Identify which cell holds the provided text, then report its (x, y) central coordinate. 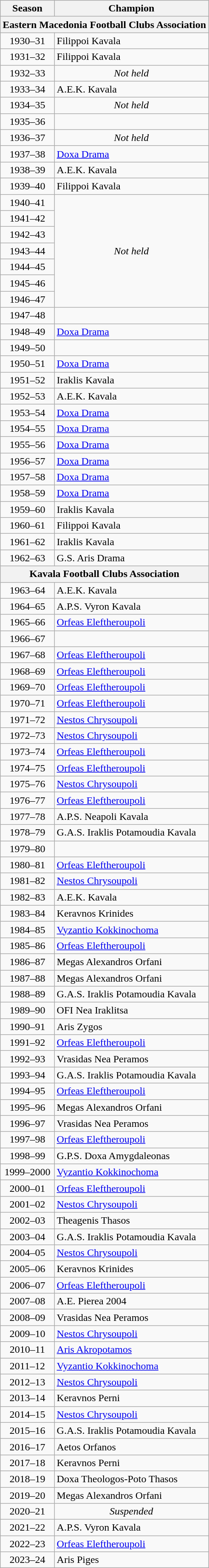
2022–23 (27, 1544)
1944–45 (27, 267)
2005–06 (27, 1269)
1990–91 (27, 1027)
1970–71 (27, 703)
1974–75 (27, 768)
1949–50 (27, 348)
1979–80 (27, 849)
2013–14 (27, 1398)
1989–90 (27, 1011)
1950–51 (27, 364)
G.P.S. Doxa Amygdaleonas (131, 1156)
1937–38 (27, 154)
1968–69 (27, 671)
1940–41 (27, 203)
1935–36 (27, 121)
1964–65 (27, 606)
2020–21 (27, 1512)
1973–74 (27, 752)
1939–40 (27, 186)
1972–73 (27, 736)
2010–11 (27, 1350)
1941–42 (27, 219)
1959–60 (27, 510)
1963–64 (27, 590)
1947–48 (27, 315)
1988–89 (27, 994)
1931–32 (27, 57)
1983–84 (27, 913)
A.E. Pierea 2004 (131, 1301)
2008–09 (27, 1317)
Aris Zygos (131, 1027)
1930–31 (27, 41)
1986–87 (27, 962)
1933–34 (27, 89)
2011–12 (27, 1366)
1936–37 (27, 138)
1938–39 (27, 170)
2009–10 (27, 1334)
1999–2000 (27, 1172)
2019–20 (27, 1495)
1981–82 (27, 881)
2001–02 (27, 1204)
1945–46 (27, 283)
Suspended (131, 1512)
2015–16 (27, 1430)
1958–59 (27, 493)
1978–79 (27, 833)
1954–55 (27, 428)
2002–03 (27, 1220)
Kavala Football Clubs Association (104, 574)
Aris Akropotamos (131, 1350)
1965–66 (27, 622)
1961–62 (27, 542)
2007–08 (27, 1301)
Eastern Macedonia Football Clubs Association (104, 25)
1942–43 (27, 235)
2014–15 (27, 1414)
2016–17 (27, 1447)
2023–24 (27, 1560)
2000–01 (27, 1188)
Champion (131, 8)
1995–96 (27, 1107)
1996–97 (27, 1123)
1951–52 (27, 380)
1998–99 (27, 1156)
1991–92 (27, 1043)
1975–76 (27, 784)
1993–94 (27, 1075)
G.S. Aris Drama (131, 558)
Doxa Theologos-Poto Thasos (131, 1479)
1948–49 (27, 332)
A.P.S. Neapoli Kavala (131, 816)
2004–05 (27, 1253)
1953–54 (27, 412)
1967–68 (27, 655)
1952–53 (27, 396)
2021–22 (27, 1528)
1955–56 (27, 445)
2003–04 (27, 1237)
1987–88 (27, 978)
1946–47 (27, 299)
1962–63 (27, 558)
1992–93 (27, 1059)
1971–72 (27, 720)
Aris Piges (131, 1560)
1977–78 (27, 816)
1966–67 (27, 639)
2012–13 (27, 1382)
OFI Nea Iraklitsa (131, 1011)
1956–57 (27, 461)
2017–18 (27, 1463)
1934–35 (27, 105)
1943–44 (27, 251)
1980–81 (27, 865)
1985–86 (27, 946)
1997–98 (27, 1140)
Theagenis Thasos (131, 1220)
1982–83 (27, 897)
1960–61 (27, 526)
Season (27, 8)
2006–07 (27, 1285)
1984–85 (27, 929)
Aetos Orfanos (131, 1447)
2018–19 (27, 1479)
1976–77 (27, 800)
1969–70 (27, 687)
1994–95 (27, 1091)
1932–33 (27, 73)
1957–58 (27, 477)
